Search for the cell housing the specified text and yield its (X, Y) center coordinate. 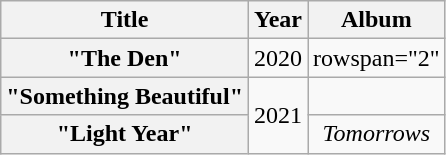
2020 (278, 58)
2021 (278, 115)
"Something Beautiful" (125, 96)
Title (125, 20)
Year (278, 20)
"Light Year" (125, 134)
Album (377, 20)
"The Den" (125, 58)
Tomorrows (377, 134)
rowspan="2" (377, 58)
